Locate the cell with the specified text and output its (x, y) center coordinate. 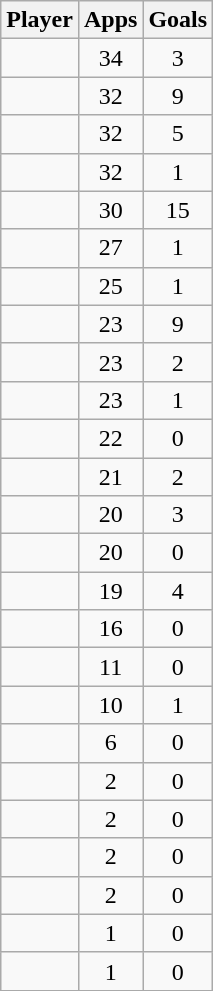
6 (110, 743)
30 (110, 210)
Goals (178, 20)
15 (178, 210)
16 (110, 629)
19 (110, 591)
21 (110, 477)
34 (110, 58)
Apps (110, 20)
11 (110, 667)
10 (110, 705)
5 (178, 134)
25 (110, 286)
Player (40, 20)
4 (178, 591)
22 (110, 438)
27 (110, 248)
